For the text-containing cell, return its midpoint in (X, Y) coordinate format. 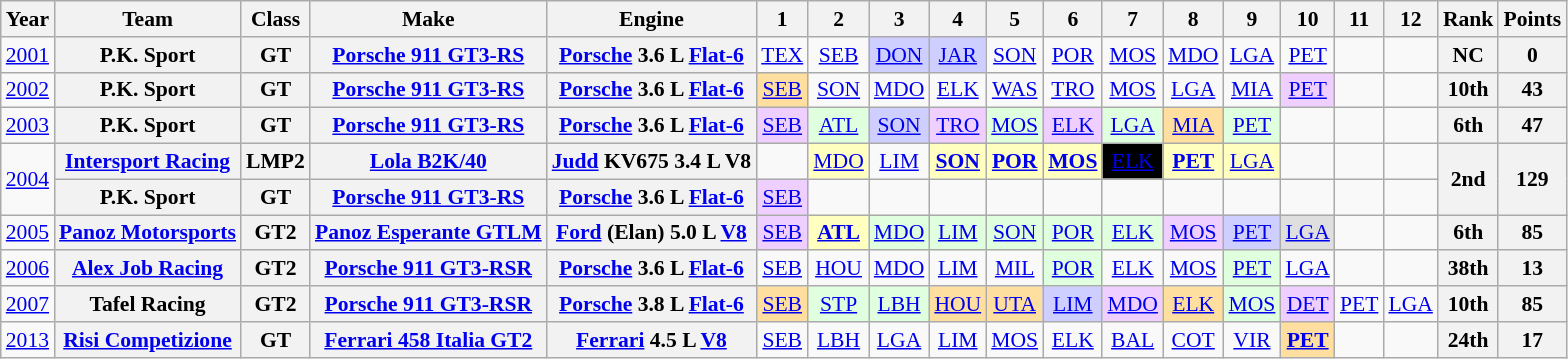
129 (1532, 180)
Points (1532, 19)
3 (900, 19)
COT (1194, 340)
5 (1014, 19)
2004 (28, 180)
47 (1532, 126)
Panoz Esperante GTLM (428, 233)
2013 (28, 340)
DET (1307, 304)
7 (1132, 19)
BAL (1132, 340)
6 (1072, 19)
2003 (28, 126)
DON (900, 55)
2001 (28, 55)
13 (1532, 269)
2005 (28, 233)
Intersport Racing (148, 162)
UTA (1014, 304)
Year (28, 19)
2007 (28, 304)
8 (1194, 19)
Porsche 3.8 L Flat-6 (652, 304)
Judd KV675 3.4 L V8 (652, 162)
WAS (1014, 90)
Alex Job Racing (148, 269)
2 (838, 19)
12 (1410, 19)
Team (148, 19)
JAR (958, 55)
TEX (782, 55)
43 (1532, 90)
0 (1532, 55)
Engine (652, 19)
Rank (1468, 19)
Lola B2K/40 (428, 162)
38th (1468, 269)
LMP2 (276, 162)
2006 (28, 269)
VIR (1252, 340)
17 (1532, 340)
NC (1468, 55)
Make (428, 19)
MIL (1014, 269)
STP (838, 304)
Ferrari 458 Italia GT2 (428, 340)
Panoz Motorsports (148, 233)
Ferrari 4.5 L V8 (652, 340)
Ford (Elan) 5.0 L V8 (652, 233)
Risi Competizione (148, 340)
9 (1252, 19)
10 (1307, 19)
1 (782, 19)
24th (1468, 340)
Class (276, 19)
Tafel Racing (148, 304)
4 (958, 19)
2002 (28, 90)
11 (1360, 19)
2nd (1468, 180)
